Scan for the cell matching the given text and deliver its [x, y] coordinate at center. 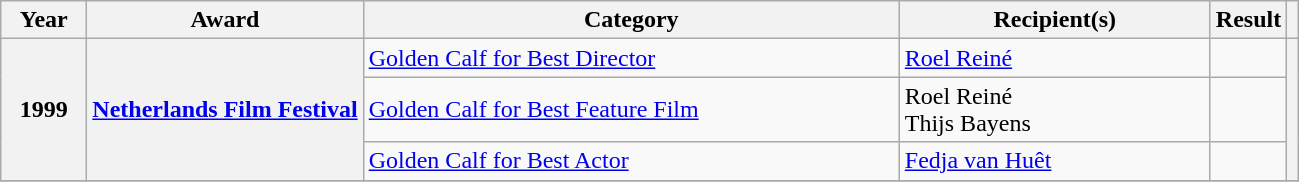
Roel Reiné Thijs Bayens [1054, 110]
Award [225, 20]
Recipient(s) [1054, 20]
Golden Calf for Best Actor [631, 161]
Golden Calf for Best Feature Film [631, 110]
Year [44, 20]
Roel Reiné [1054, 58]
1999 [44, 110]
Fedja van Huêt [1054, 161]
Result [1248, 20]
Netherlands Film Festival [225, 110]
Golden Calf for Best Director [631, 58]
Category [631, 20]
